Provide the (x, y) coordinate of the cell's center where the given text is located.  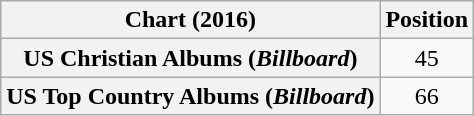
66 (427, 96)
45 (427, 58)
US Top Country Albums (Billboard) (190, 96)
US Christian Albums (Billboard) (190, 58)
Chart (2016) (190, 20)
Position (427, 20)
